Detect which cell encompasses the target text, then output its [X, Y] center coordinate. 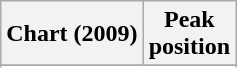
Peakposition [189, 34]
Chart (2009) [72, 34]
